Find where the given text appears and provide that cell's center as [X, Y] coordinate. 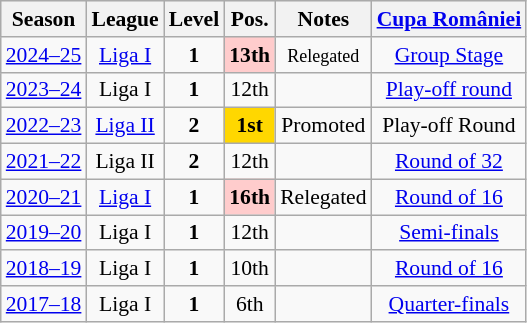
Semi-finals [450, 233]
Play-off Round [450, 126]
2021–22 [44, 162]
2018–19 [44, 269]
Group Stage [450, 55]
2017–18 [44, 304]
Promoted [323, 126]
Notes [323, 19]
Season [44, 19]
2022–23 [44, 126]
Quarter-finals [450, 304]
13th [250, 55]
2020–21 [44, 197]
2024–25 [44, 55]
Pos. [250, 19]
Cupa României [450, 19]
10th [250, 269]
Play-off round [450, 90]
2023–24 [44, 90]
1st [250, 126]
2019–20 [44, 233]
Round of 32 [450, 162]
League [124, 19]
16th [250, 197]
6th [250, 304]
Level [194, 19]
